Provide the [X, Y] coordinate of the cell's center where the given text is located.  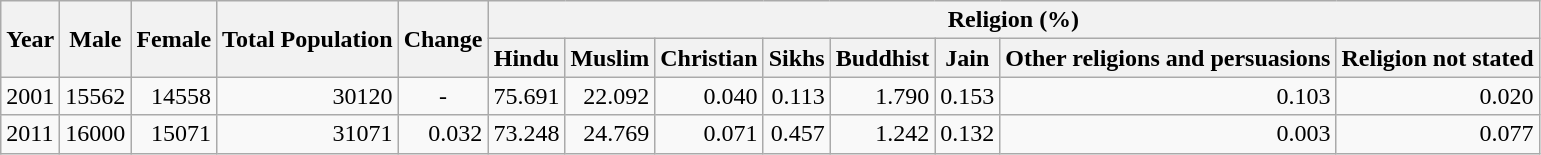
Other religions and persuasions [1168, 58]
1.790 [882, 96]
2001 [30, 96]
Religion (%) [1014, 20]
0.153 [968, 96]
Muslim [610, 58]
Male [96, 39]
24.769 [610, 134]
0.103 [1168, 96]
0.003 [1168, 134]
73.248 [526, 134]
Female [174, 39]
30120 [308, 96]
Sikhs [796, 58]
- [443, 96]
15562 [96, 96]
0.071 [709, 134]
31071 [308, 134]
22.092 [610, 96]
16000 [96, 134]
Religion not stated [1438, 58]
Buddhist [882, 58]
15071 [174, 134]
Total Population [308, 39]
0.040 [709, 96]
0.020 [1438, 96]
0.113 [796, 96]
Change [443, 39]
Hindu [526, 58]
14558 [174, 96]
0.077 [1438, 134]
2011 [30, 134]
1.242 [882, 134]
0.457 [796, 134]
0.032 [443, 134]
Christian [709, 58]
Jain [968, 58]
75.691 [526, 96]
Year [30, 39]
0.132 [968, 134]
